Capture the cell that displays the provided text and extract its [x, y] central coordinate. 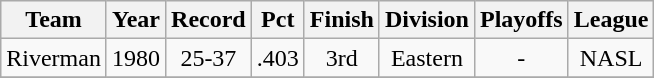
- [521, 58]
25-37 [209, 58]
1980 [136, 58]
Division [426, 20]
League [611, 20]
Eastern [426, 58]
Riverman [54, 58]
Year [136, 20]
.403 [278, 58]
Record [209, 20]
Playoffs [521, 20]
Team [54, 20]
Finish [342, 20]
NASL [611, 58]
3rd [342, 58]
Pct [278, 20]
